Return the (X, Y) coordinate for the center point of the cell that contains the specified text.  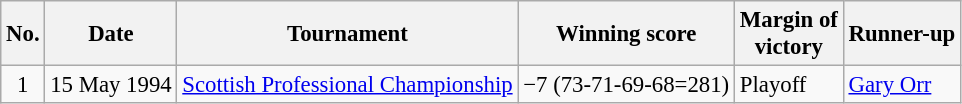
15 May 1994 (111, 85)
Winning score (626, 34)
No. (23, 34)
Gary Orr (902, 85)
1 (23, 85)
Date (111, 34)
−7 (73-71-69-68=281) (626, 85)
Playoff (790, 85)
Margin ofvictory (790, 34)
Runner-up (902, 34)
Scottish Professional Championship (348, 85)
Tournament (348, 34)
